Find where the given text appears and provide that cell's center as [X, Y] coordinate. 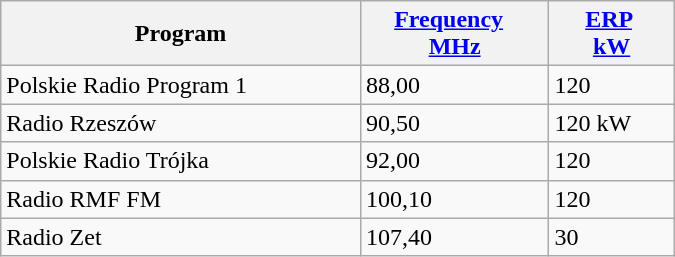
Program [181, 34]
107,40 [454, 237]
92,00 [454, 161]
Radio Rzeszów [181, 123]
Radio Zet [181, 237]
Radio RMF FM [181, 199]
90,50 [454, 123]
120 kW [612, 123]
Polskie Radio Trójka [181, 161]
ERP kW [612, 34]
100,10 [454, 199]
30 [612, 237]
Frequency MHz [454, 34]
88,00 [454, 85]
Polskie Radio Program 1 [181, 85]
